Output the [x, y] coordinate of the center of the cell containing the given text.  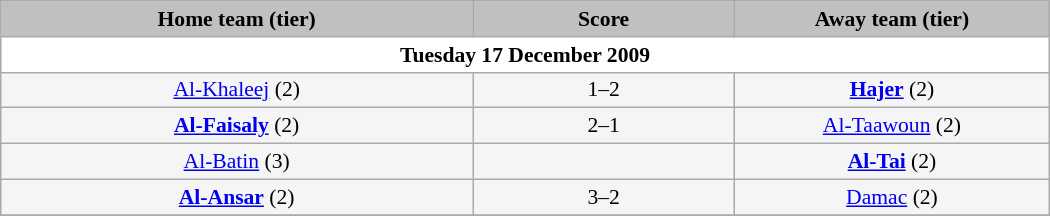
Al-Khaleej (2) [237, 90]
Tuesday 17 December 2009 [525, 55]
Al-Batin (3) [237, 162]
2–1 [604, 126]
Away team (tier) [892, 19]
3–2 [604, 197]
Al-Faisaly (2) [237, 126]
Al-Taawoun (2) [892, 126]
1–2 [604, 90]
Damac (2) [892, 197]
Home team (tier) [237, 19]
Score [604, 19]
Al-Ansar (2) [237, 197]
Hajer (2) [892, 90]
Al-Tai (2) [892, 162]
